Output the (X, Y) coordinate of the center of the cell containing the given text.  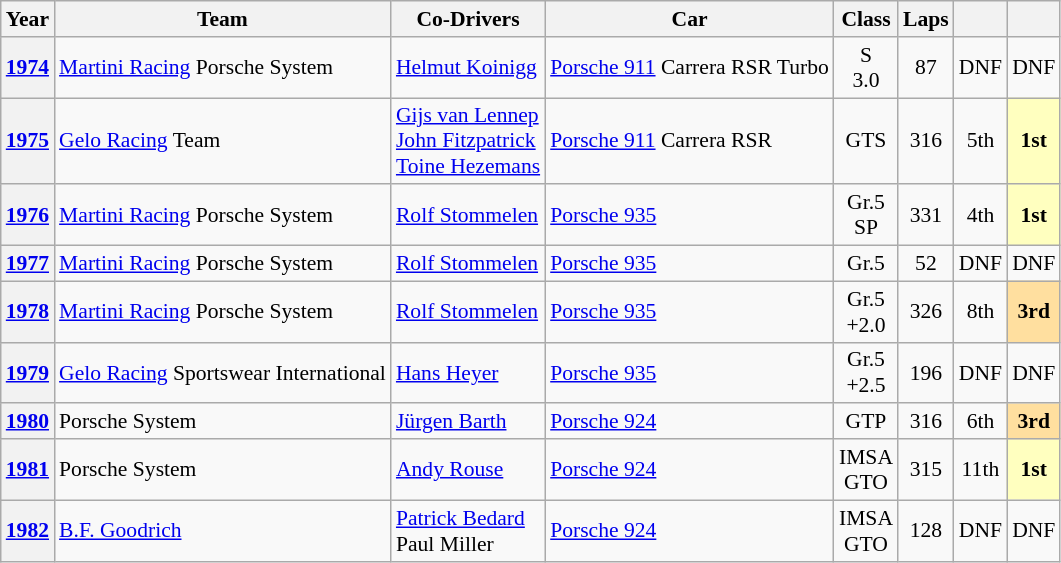
GTS (866, 142)
Hans Heyer (468, 372)
128 (926, 530)
Helmut Koinigg (468, 68)
6th (980, 422)
GTP (866, 422)
Patrick Bedard Paul Miller (468, 530)
1977 (28, 264)
8th (980, 312)
Gr.5+2.0 (866, 312)
Gelo Racing Team (222, 142)
Porsche 911 Carrera RSR (690, 142)
Andy Rouse (468, 470)
1978 (28, 312)
5th (980, 142)
Laps (926, 19)
1974 (28, 68)
Gr.5 (866, 264)
Jürgen Barth (468, 422)
Gr.5SP (866, 216)
1976 (28, 216)
11th (980, 470)
Team (222, 19)
1979 (28, 372)
52 (926, 264)
315 (926, 470)
1980 (28, 422)
326 (926, 312)
Gelo Racing Sportswear International (222, 372)
Co-Drivers (468, 19)
331 (926, 216)
S3.0 (866, 68)
4th (980, 216)
Car (690, 19)
Year (28, 19)
Gr.5+2.5 (866, 372)
B.F. Goodrich (222, 530)
87 (926, 68)
196 (926, 372)
1981 (28, 470)
1982 (28, 530)
1975 (28, 142)
Gijs van Lennep John Fitzpatrick Toine Hezemans (468, 142)
Class (866, 19)
Porsche 911 Carrera RSR Turbo (690, 68)
